Search for the cell housing the specified text and yield its [x, y] center coordinate. 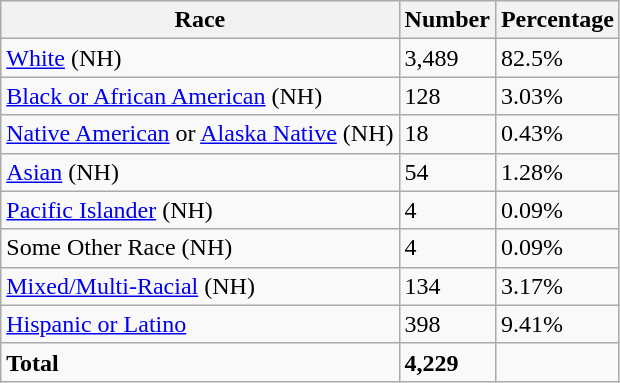
Asian (NH) [200, 172]
134 [447, 286]
3,489 [447, 58]
Hispanic or Latino [200, 324]
3.17% [557, 286]
Number [447, 20]
0.43% [557, 134]
398 [447, 324]
Pacific Islander (NH) [200, 210]
82.5% [557, 58]
Mixed/Multi-Racial (NH) [200, 286]
White (NH) [200, 58]
Some Other Race (NH) [200, 248]
54 [447, 172]
Race [200, 20]
4,229 [447, 362]
18 [447, 134]
Black or African American (NH) [200, 96]
Percentage [557, 20]
Native American or Alaska Native (NH) [200, 134]
1.28% [557, 172]
128 [447, 96]
Total [200, 362]
9.41% [557, 324]
3.03% [557, 96]
